Capture the cell that displays the provided text and extract its (x, y) central coordinate. 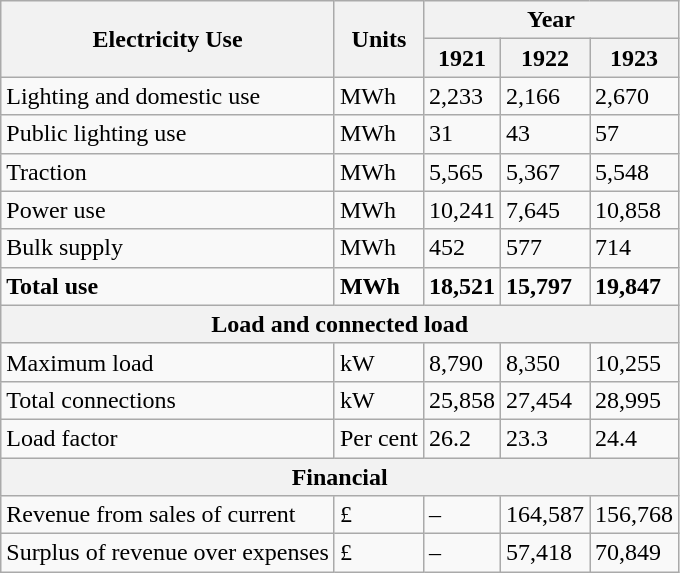
10,255 (634, 362)
Surplus of revenue over expenses (168, 553)
57 (634, 134)
1923 (634, 58)
1922 (544, 58)
31 (462, 134)
156,768 (634, 515)
Year (550, 20)
Bulk supply (168, 248)
452 (462, 248)
19,847 (634, 286)
2,166 (544, 96)
5,548 (634, 172)
Traction (168, 172)
43 (544, 134)
Financial (340, 477)
Load and connected load (340, 324)
10,858 (634, 210)
8,790 (462, 362)
5,367 (544, 172)
23.3 (544, 438)
5,565 (462, 172)
Electricity Use (168, 39)
714 (634, 248)
Total connections (168, 400)
Revenue from sales of current (168, 515)
Power use (168, 210)
57,418 (544, 553)
70,849 (634, 553)
8,350 (544, 362)
25,858 (462, 400)
26.2 (462, 438)
Per cent (378, 438)
2,233 (462, 96)
10,241 (462, 210)
577 (544, 248)
164,587 (544, 515)
7,645 (544, 210)
Public lighting use (168, 134)
Units (378, 39)
Lighting and domestic use (168, 96)
Total use (168, 286)
27,454 (544, 400)
18,521 (462, 286)
Load factor (168, 438)
28,995 (634, 400)
15,797 (544, 286)
1921 (462, 58)
2,670 (634, 96)
24.4 (634, 438)
Maximum load (168, 362)
